Search for the cell housing the specified text and yield its (x, y) center coordinate. 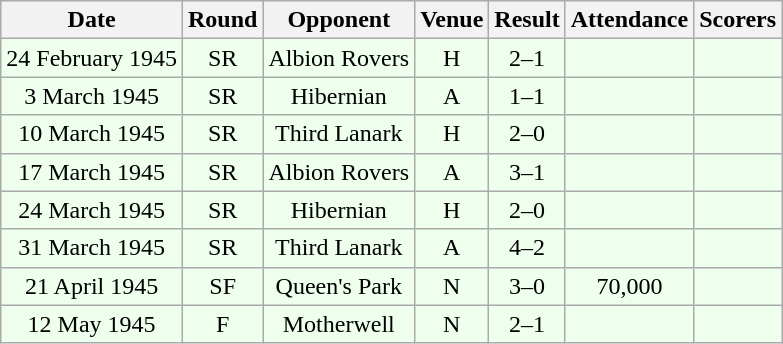
Date (92, 20)
Result (527, 20)
31 March 1945 (92, 248)
4–2 (527, 248)
12 May 1945 (92, 324)
24 March 1945 (92, 210)
Attendance (629, 20)
1–1 (527, 96)
21 April 1945 (92, 286)
Round (222, 20)
Opponent (339, 20)
3 March 1945 (92, 96)
70,000 (629, 286)
SF (222, 286)
3–1 (527, 172)
3–0 (527, 286)
24 February 1945 (92, 58)
Queen's Park (339, 286)
10 March 1945 (92, 134)
17 March 1945 (92, 172)
Venue (452, 20)
F (222, 324)
Scorers (738, 20)
Motherwell (339, 324)
